Find where the given text appears and provide that cell's center as (x, y) coordinate. 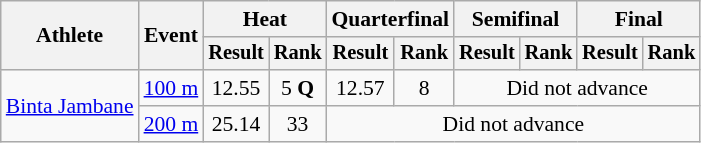
100 m (172, 88)
Event (172, 36)
8 (424, 88)
Semifinal (516, 19)
12.55 (236, 88)
Quarterfinal (390, 19)
Athlete (70, 36)
Heat (264, 19)
Binta Jambane (70, 106)
12.57 (360, 88)
5 Q (298, 88)
200 m (172, 124)
33 (298, 124)
Final (638, 19)
25.14 (236, 124)
